For the text-containing cell, return its midpoint in (X, Y) coordinate format. 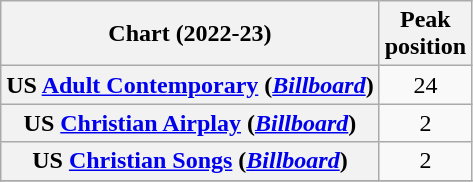
Peak position (425, 34)
US Christian Airplay (Billboard) (190, 123)
US Adult Contemporary (Billboard) (190, 85)
24 (425, 85)
US Christian Songs (Billboard) (190, 161)
Chart (2022-23) (190, 34)
